Locate the cell with the specified text and output its (x, y) center coordinate. 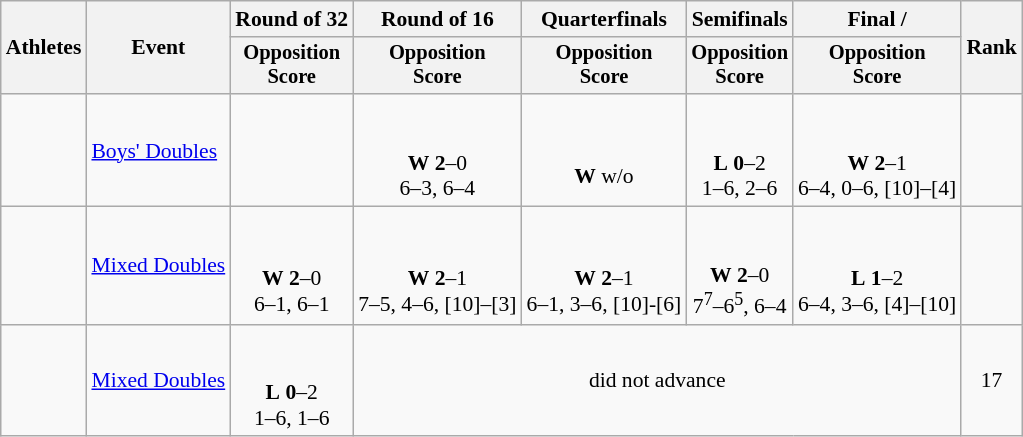
Round of 16 (437, 19)
L 0–2 1–6, 1–6 (292, 380)
W 2–0 6–1, 6–1 (292, 266)
Event (158, 48)
L 0–2 1–6, 2–6 (740, 150)
Quarterfinals (604, 19)
Round of 32 (292, 19)
Boys' Doubles (158, 150)
W w/o (604, 150)
W 2–1 6–1, 3–6, [10]-[6] (604, 266)
did not advance (657, 380)
Athletes (44, 48)
L 1–2 6–4, 3–6, [4]–[10] (877, 266)
W 2–1 6–4, 0–6, [10]–[4] (877, 150)
17 (992, 380)
W 2–0 6–3, 6–4 (437, 150)
Rank (992, 48)
Final / (877, 19)
W 2–1 7–5, 4–6, [10]–[3] (437, 266)
W 2–0 77–65, 6–4 (740, 266)
Semifinals (740, 19)
